Provide the [X, Y] coordinate of the cell's center where the given text is located.  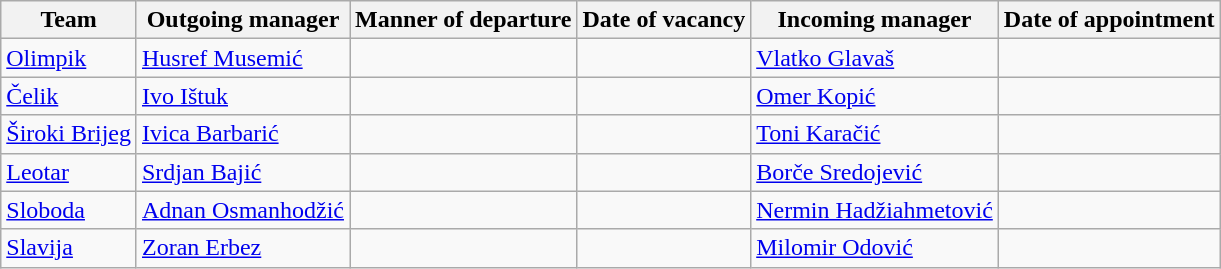
Outgoing manager [242, 20]
Slavija [69, 248]
Omer Kopić [875, 96]
Toni Karačić [875, 134]
Ivo Ištuk [242, 96]
Adnan Osmanhodžić [242, 210]
Srdjan Bajić [242, 172]
Husref Musemić [242, 58]
Team [69, 20]
Sloboda [69, 210]
Olimpik [69, 58]
Manner of departure [464, 20]
Leotar [69, 172]
Široki Brijeg [69, 134]
Nermin Hadžiahmetović [875, 210]
Date of appointment [1109, 20]
Date of vacancy [664, 20]
Ivica Barbarić [242, 134]
Zoran Erbez [242, 248]
Vlatko Glavaš [875, 58]
Čelik [69, 96]
Borče Sredojević [875, 172]
Milomir Odović [875, 248]
Incoming manager [875, 20]
